Scan for the cell matching the given text and deliver its [x, y] coordinate at center. 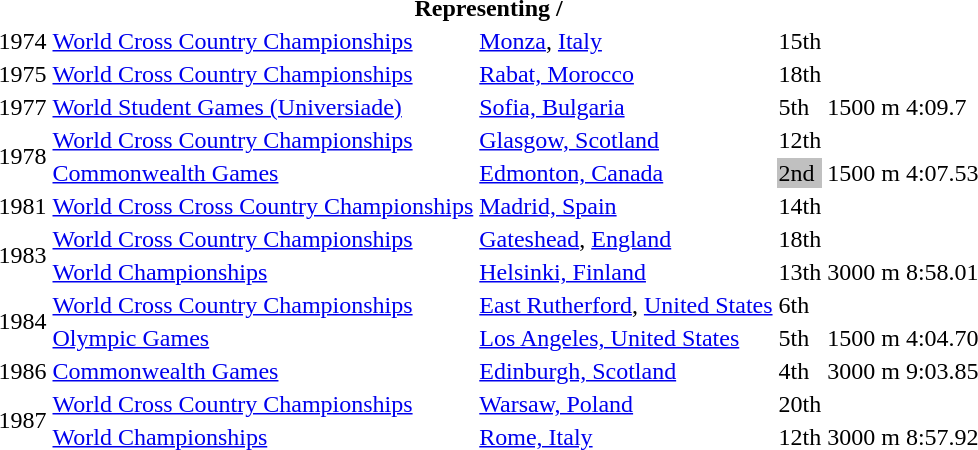
Helsinki, Finland [626, 272]
Edmonton, Canada [626, 173]
Madrid, Spain [626, 206]
World Championships [263, 272]
Sofia, Bulgaria [626, 107]
12th [800, 140]
World Cross Cross Country Championships [263, 206]
Los Angeles, United States [626, 338]
Rabat, Morocco [626, 74]
14th [800, 206]
15th [800, 41]
Warsaw, Poland [626, 404]
Olympic Games [263, 338]
World Student Games (Universiade) [263, 107]
Glasgow, Scotland [626, 140]
Edinburgh, Scotland [626, 371]
13th [800, 272]
6th [800, 305]
4th [800, 371]
Monza, Italy [626, 41]
Gateshead, England [626, 239]
20th [800, 404]
East Rutherford, United States [626, 305]
2nd [800, 173]
